Provide the (x, y) coordinate of the cell's center where the given text is located.  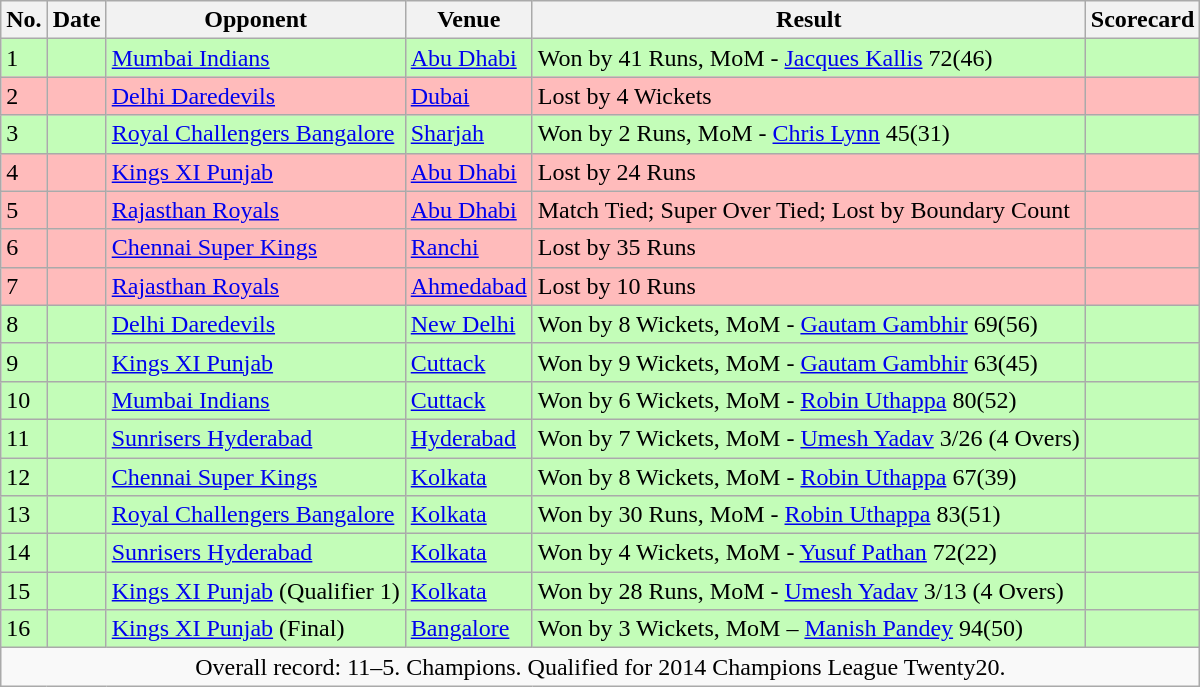
Match Tied; Super Over Tied; Lost by Boundary Count (808, 210)
Bangalore (468, 629)
Ahmedabad (468, 286)
Ranchi (468, 248)
2 (24, 96)
Overall record: 11–5. Champions. Qualified for 2014 Champions League Twenty20. (600, 667)
13 (24, 515)
10 (24, 400)
Kings XI Punjab (Final) (256, 629)
Venue (468, 20)
12 (24, 477)
No. (24, 20)
Hyderabad (468, 438)
Date (76, 20)
6 (24, 248)
15 (24, 591)
New Delhi (468, 324)
Lost by 24 Runs (808, 172)
Lost by 35 Runs (808, 248)
5 (24, 210)
Won by 7 Wickets, MoM - Umesh Yadav 3/26 (4 Overs) (808, 438)
Won by 6 Wickets, MoM - Robin Uthappa 80(52) (808, 400)
Won by 8 Wickets, MoM - Gautam Gambhir 69(56) (808, 324)
11 (24, 438)
14 (24, 553)
Won by 2 Runs, MoM - Chris Lynn 45(31) (808, 134)
Lost by 10 Runs (808, 286)
4 (24, 172)
7 (24, 286)
Result (808, 20)
Opponent (256, 20)
Scorecard (1142, 20)
3 (24, 134)
Won by 9 Wickets, MoM - Gautam Gambhir 63(45) (808, 362)
Won by 30 Runs, MoM - Robin Uthappa 83(51) (808, 515)
16 (24, 629)
Won by 8 Wickets, MoM - Robin Uthappa 67(39) (808, 477)
Dubai (468, 96)
Won by 4 Wickets, MoM - Yusuf Pathan 72(22) (808, 553)
1 (24, 58)
Sharjah (468, 134)
Won by 41 Runs, MoM - Jacques Kallis 72(46) (808, 58)
Lost by 4 Wickets (808, 96)
Won by 3 Wickets, MoM – Manish Pandey 94(50) (808, 629)
9 (24, 362)
Won by 28 Runs, MoM - Umesh Yadav 3/13 (4 Overs) (808, 591)
8 (24, 324)
Kings XI Punjab (Qualifier 1) (256, 591)
